Return the [x, y] coordinate for the center point of the cell that contains the specified text.  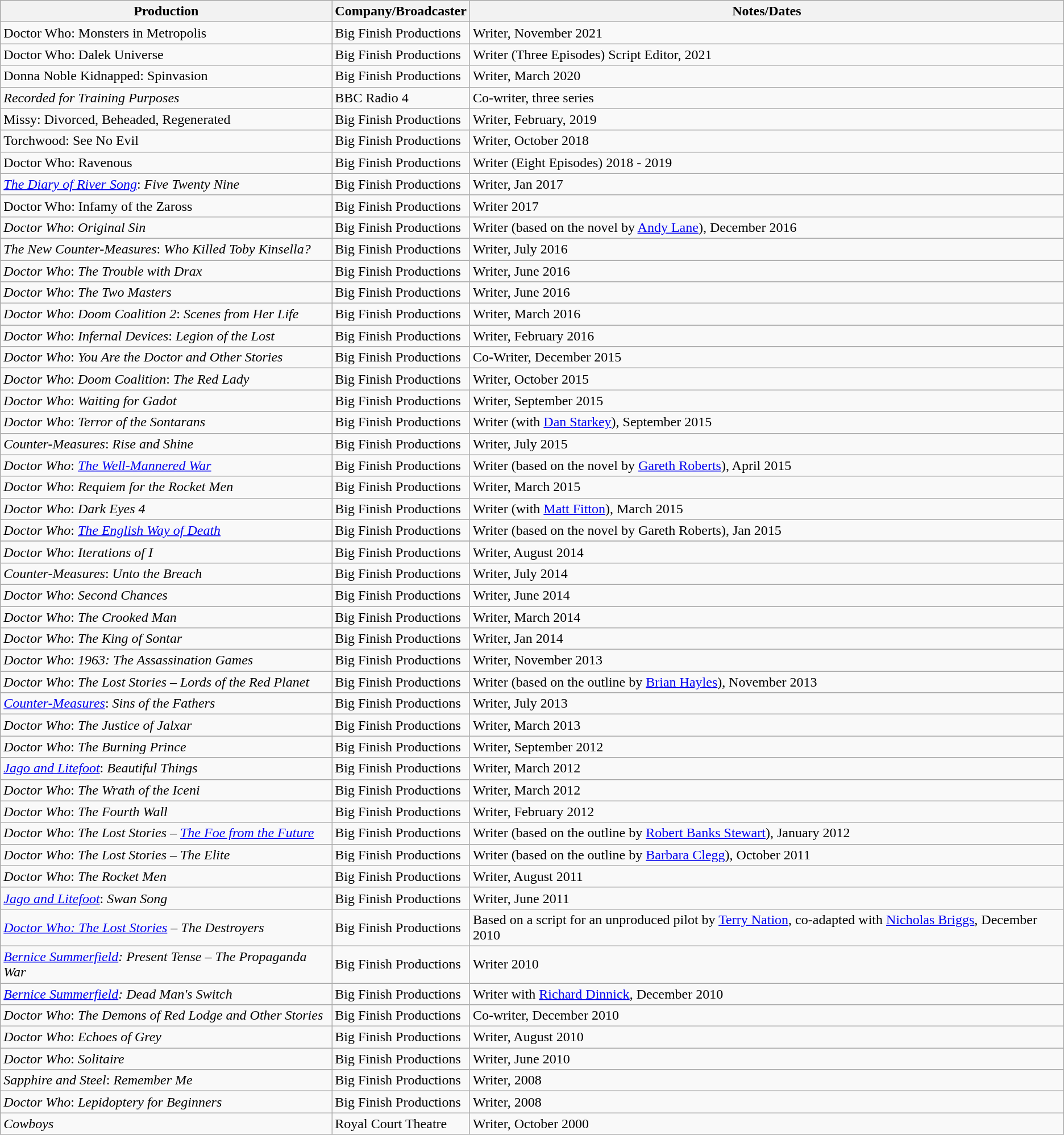
Writer, October 2015 [766, 379]
Writer, March 2013 [766, 725]
Doctor Who: The Justice of Jalxar [166, 725]
Writer (based on the outline by Brian Hayles), November 2013 [766, 682]
Doctor Who: The Crooked Man [166, 617]
Writer, July 2015 [766, 444]
Counter-Measures: Unto the Breach [166, 573]
Writer, March 2015 [766, 487]
Based on a script for an unproduced pilot by Terry Nation, co-adapted with Nicholas Briggs, December 2010 [766, 928]
Writer with Richard Dinnick, December 2010 [766, 994]
Doctor Who: Requiem for the Rocket Men [166, 487]
Writer, June 2010 [766, 1059]
Donna Noble Kidnapped: Spinvasion [166, 76]
Company/Broadcaster [401, 11]
Production [166, 11]
Doctor Who: Echoes of Grey [166, 1037]
Doctor Who: The Demons of Red Lodge and Other Stories [166, 1016]
Doctor Who: The Lost Stories – Lords of the Red Planet [166, 682]
Doctor Who: Waiting for Gadot [166, 401]
The Diary of River Song: Five Twenty Nine [166, 184]
Writer, September 2012 [766, 747]
Writer, July 2014 [766, 573]
Writer, August 2010 [766, 1037]
Writer, November 2013 [766, 660]
Cowboys [166, 1124]
Doctor Who: The Two Masters [166, 293]
Writer, February 2016 [766, 336]
Torchwood: See No Evil [166, 141]
Writer, October 2000 [766, 1124]
Doctor Who: The Wrath of the Iceni [166, 790]
Writer, October 2018 [766, 141]
Writer (with Dan Starkey), September 2015 [766, 422]
Writer, March 2016 [766, 314]
Writer, July 2016 [766, 249]
Writer, March 2014 [766, 617]
Doctor Who: The King of Sontar [166, 639]
Writer, February 2012 [766, 812]
Doctor Who: The Fourth Wall [166, 812]
Doctor Who: Ravenous [166, 163]
Co-writer, December 2010 [766, 1016]
Writer (with Matt Fitton), March 2015 [766, 509]
Writer, June 2014 [766, 595]
Doctor Who: Lepidoptery for Beginners [166, 1102]
Jago and Litefoot: Beautiful Things [166, 768]
Doctor Who: Infamy of the Zaross [166, 206]
Doctor Who: Original Sin [166, 227]
Royal Court Theatre [401, 1124]
Writer, September 2015 [766, 401]
Doctor Who: Dalek Universe [166, 55]
Recorded for Training Purposes [166, 98]
Doctor Who: You Are the Doctor and Other Stories [166, 357]
Writer, March 2020 [766, 76]
Writer, June 2011 [766, 898]
Missy: Divorced, Beheaded, Regenerated [166, 119]
Doctor Who: Infernal Devices: Legion of the Lost [166, 336]
Co-writer, three series [766, 98]
Writer, November 2021 [766, 33]
Writer (Three Episodes) Script Editor, 2021 [766, 55]
Doctor Who: 1963: The Assassination Games [166, 660]
Writer (Eight Episodes) 2018 - 2019 [766, 163]
Writer, Jan 2014 [766, 639]
Doctor Who: The English Way of Death [166, 530]
Notes/Dates [766, 11]
Doctor Who: The Lost Stories – The Foe from the Future [166, 833]
Sapphire and Steel: Remember Me [166, 1080]
Writer (based on the outline by Robert Banks Stewart), January 2012 [766, 833]
Writer (based on the outline by Barbara Clegg), October 2011 [766, 855]
Writer 2010 [766, 964]
Writer, August 2014 [766, 552]
Writer 2017 [766, 206]
Doctor Who: The Burning Prince [166, 747]
Doctor Who: Doom Coalition 2: Scenes from Her Life [166, 314]
Doctor Who: Dark Eyes 4 [166, 509]
Doctor Who: The Rocket Men [166, 876]
BBC Radio 4 [401, 98]
Doctor Who: Terror of the Sontarans [166, 422]
Writer, Jan 2017 [766, 184]
Doctor Who: The Well-Mannered War [166, 465]
Writer, February, 2019 [766, 119]
Writer (based on the novel by Andy Lane), December 2016 [766, 227]
Counter-Measures: Rise and Shine [166, 444]
Doctor Who: Iterations of I [166, 552]
Writer (based on the novel by Gareth Roberts), April 2015 [766, 465]
Co-Writer, December 2015 [766, 357]
Doctor Who: Monsters in Metropolis [166, 33]
Writer, July 2013 [766, 704]
Writer, August 2011 [766, 876]
Doctor Who: The Trouble with Drax [166, 271]
Doctor Who: Doom Coalition: The Red Lady [166, 379]
Writer (based on the novel by Gareth Roberts), Jan 2015 [766, 530]
Doctor Who: The Lost Stories – The Destroyers [166, 928]
Doctor Who: Solitaire [166, 1059]
Jago and Litefoot: Swan Song [166, 898]
Counter-Measures: Sins of the Fathers [166, 704]
Bernice Summerfield: Present Tense – The Propaganda War [166, 964]
Doctor Who: Second Chances [166, 595]
The New Counter-Measures: Who Killed Toby Kinsella? [166, 249]
Bernice Summerfield: Dead Man's Switch [166, 994]
Doctor Who: The Lost Stories – The Elite [166, 855]
